Extract the [x, y] coordinate from the center of the cell holding the provided text.  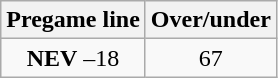
67 [210, 58]
Pregame line [74, 20]
Over/under [210, 20]
NEV –18 [74, 58]
